Search for the cell housing the specified text and yield its [x, y] center coordinate. 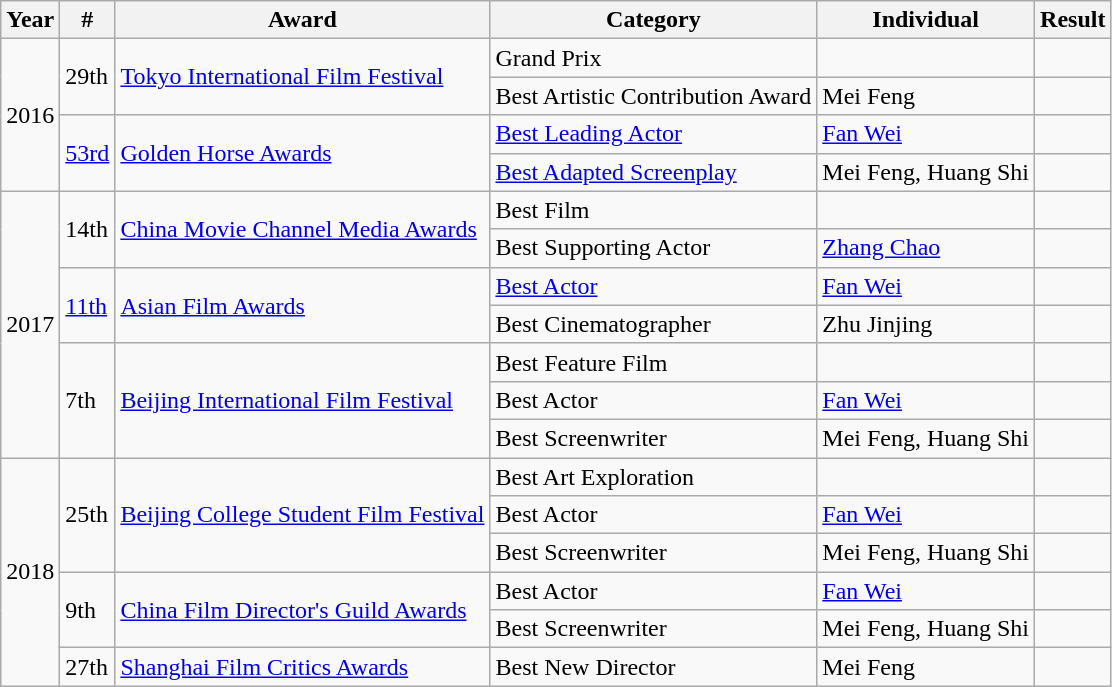
14th [88, 229]
Zhu Jinjing [926, 324]
2018 [30, 572]
Beijing International Film Festival [302, 400]
Tokyo International Film Festival [302, 77]
Individual [926, 20]
25th [88, 515]
Grand Prix [654, 58]
Beijing College Student Film Festival [302, 515]
Zhang Chao [926, 248]
China Film Director's Guild Awards [302, 610]
# [88, 20]
Award [302, 20]
27th [88, 667]
Best Adapted Screenplay [654, 172]
Best Cinematographer [654, 324]
Shanghai Film Critics Awards [302, 667]
Best Leading Actor [654, 134]
China Movie Channel Media Awards [302, 229]
Golden Horse Awards [302, 153]
Result [1073, 20]
2016 [30, 115]
Best Artistic Contribution Award [654, 96]
9th [88, 610]
Best Film [654, 210]
Best Art Exploration [654, 477]
53rd [88, 153]
Category [654, 20]
29th [88, 77]
Best New Director [654, 667]
Year [30, 20]
Best Feature Film [654, 362]
Asian Film Awards [302, 305]
11th [88, 305]
Best Supporting Actor [654, 248]
7th [88, 400]
2017 [30, 324]
